Locate the cell with the specified text and output its [X, Y] center coordinate. 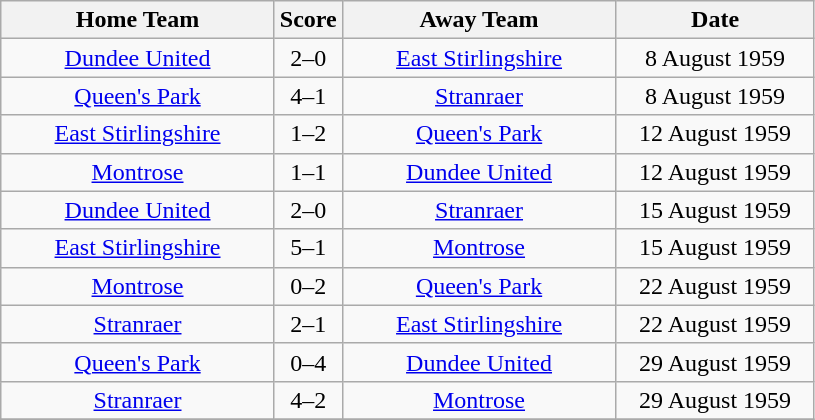
Date [716, 20]
Score [308, 20]
4–1 [308, 96]
1–2 [308, 134]
0–4 [308, 362]
4–2 [308, 400]
0–2 [308, 286]
Home Team [138, 20]
1–1 [308, 172]
5–1 [308, 248]
2–1 [308, 324]
Away Team [479, 20]
